Find where the given text appears and provide that cell's center as [x, y] coordinate. 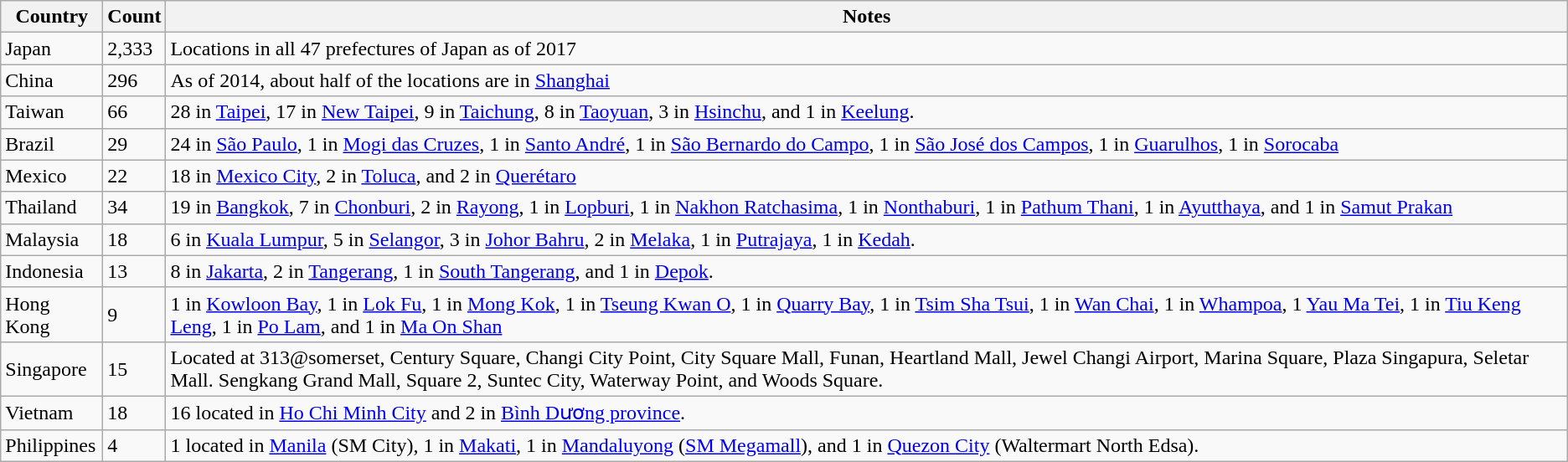
13 [134, 271]
66 [134, 112]
Hong Kong [52, 315]
22 [134, 176]
Locations in all 47 prefectures of Japan as of 2017 [866, 49]
Indonesia [52, 271]
34 [134, 208]
24 in São Paulo, 1 in Mogi das Cruzes, 1 in Santo André, 1 in São Bernardo do Campo, 1 in São José dos Campos, 1 in Guarulhos, 1 in Sorocaba [866, 144]
2,333 [134, 49]
15 [134, 368]
Taiwan [52, 112]
Malaysia [52, 239]
Japan [52, 49]
18 in Mexico City, 2 in Toluca, and 2 in Querétaro [866, 176]
6 in Kuala Lumpur, 5 in Selangor, 3 in Johor Bahru, 2 in Melaka, 1 in Putrajaya, 1 in Kedah. [866, 239]
Notes [866, 17]
29 [134, 144]
As of 2014, about half of the locations are in Shanghai [866, 80]
8 in Jakarta, 2 in Tangerang, 1 in South Tangerang, and 1 in Depok. [866, 271]
1 located in Manila (SM City), 1 in Makati, 1 in Mandaluyong (SM Megamall), and 1 in Quezon City (Waltermart North Edsa). [866, 445]
296 [134, 80]
Brazil [52, 144]
28 in Taipei, 17 in New Taipei, 9 in Taichung, 8 in Taoyuan, 3 in Hsinchu, and 1 in Keelung. [866, 112]
Country [52, 17]
Vietnam [52, 413]
Mexico [52, 176]
Thailand [52, 208]
China [52, 80]
4 [134, 445]
9 [134, 315]
Singapore [52, 368]
Count [134, 17]
Philippines [52, 445]
16 located in Ho Chi Minh City and 2 in Bình Dương province. [866, 413]
